Determine the (X, Y) coordinate at the center of the cell enclosing the given text.  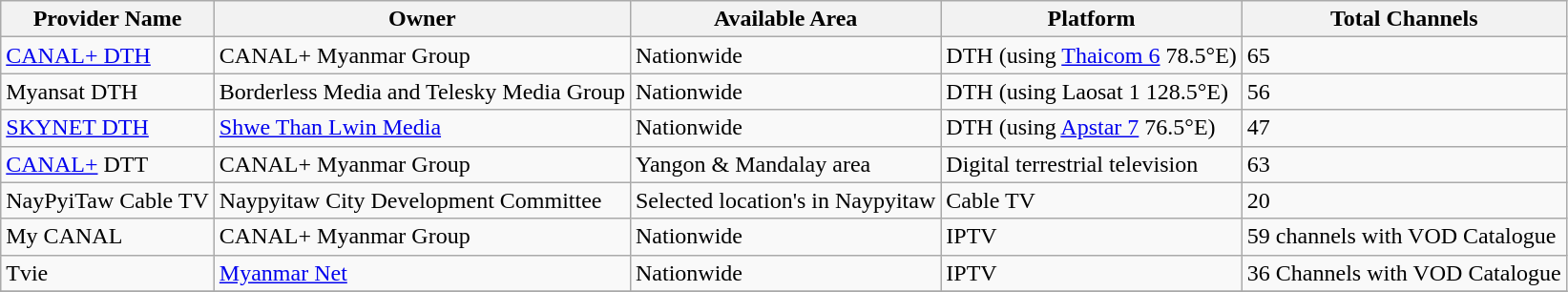
Digital terrestrial television (1092, 164)
NayPyiTaw Cable TV (108, 200)
47 (1404, 128)
Yangon & Mandalay area (784, 164)
36 Channels with VOD Catalogue (1404, 273)
Provider Name (108, 19)
Available Area (784, 19)
Tvie (108, 273)
CANAL+ DTT (108, 164)
Total Channels (1404, 19)
Owner (422, 19)
CANAL+ DTH (108, 55)
20 (1404, 200)
Naypyitaw City Development Committee (422, 200)
65 (1404, 55)
DTH (using Apstar 7 76.5°E) (1092, 128)
56 (1404, 92)
Cable TV (1092, 200)
SKYNET DTH (108, 128)
63 (1404, 164)
Borderless Media and Telesky Media Group (422, 92)
Platform (1092, 19)
DTH (using Thaicom 6 78.5°E) (1092, 55)
Shwe Than Lwin Media (422, 128)
DTH (using Laosat 1 128.5°E) (1092, 92)
Selected location's in Naypyitaw (784, 200)
My CANAL (108, 237)
59 channels with VOD Catalogue (1404, 237)
Myanmar Net (422, 273)
Myansat DTH (108, 92)
